Provide the (x, y) coordinate of the cell's center where the given text is located.  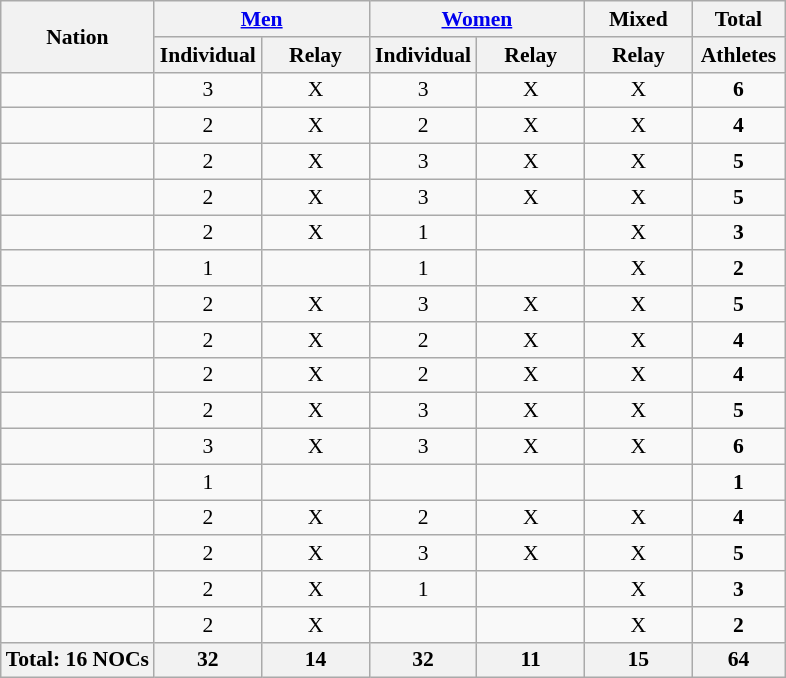
Nation (78, 36)
11 (531, 660)
Total: 16 NOCs (78, 660)
14 (316, 660)
Women (476, 19)
Total (738, 19)
64 (738, 660)
Men (262, 19)
Mixed (639, 19)
Athletes (738, 55)
15 (639, 660)
